Provide the [x, y] coordinate of the cell's center where the given text is located.  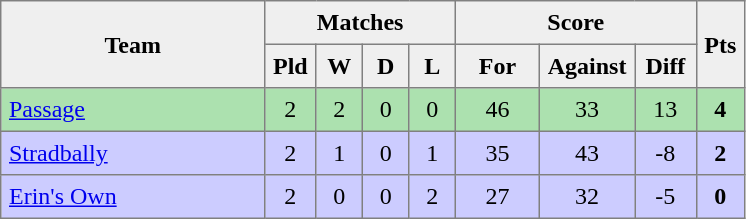
35 [497, 153]
For [497, 66]
Diff [666, 66]
27 [497, 197]
32 [586, 197]
Against [586, 66]
13 [666, 110]
W [339, 66]
-8 [666, 153]
Pld [290, 66]
Stradbally [133, 153]
Score [576, 23]
D [385, 66]
Pts [720, 44]
Matches [360, 23]
43 [586, 153]
Team [133, 44]
Passage [133, 110]
33 [586, 110]
L [432, 66]
-5 [666, 197]
46 [497, 110]
4 [720, 110]
Erin's Own [133, 197]
